Detect which cell encompasses the target text, then output its (x, y) center coordinate. 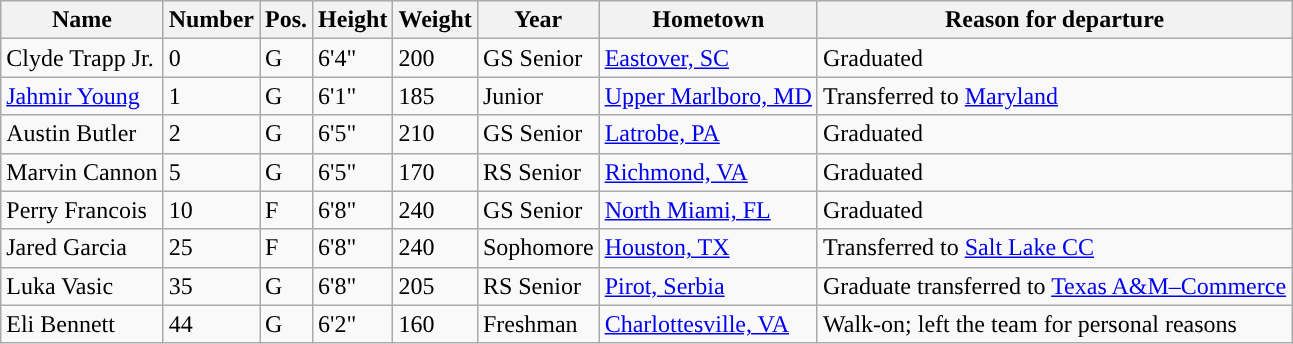
44 (211, 324)
0 (211, 58)
2 (211, 134)
Richmond, VA (708, 172)
25 (211, 248)
Pos. (286, 20)
Height (353, 20)
5 (211, 172)
Eli Bennett (82, 324)
Sophomore (538, 248)
Transferred to Salt Lake CC (1054, 248)
Name (82, 20)
35 (211, 286)
Hometown (708, 20)
6'1" (353, 96)
200 (435, 58)
Houston, TX (708, 248)
Jahmir Young (82, 96)
160 (435, 324)
Marvin Cannon (82, 172)
Latrobe, PA (708, 134)
Junior (538, 96)
Pirot, Serbia (708, 286)
6'4" (353, 58)
Walk-on; left the team for personal reasons (1054, 324)
6'2" (353, 324)
Transferred to Maryland (1054, 96)
Eastover, SC (708, 58)
Jared Garcia (82, 248)
Charlottesville, VA (708, 324)
Upper Marlboro, MD (708, 96)
Number (211, 20)
Austin Butler (82, 134)
Reason for departure (1054, 20)
10 (211, 210)
1 (211, 96)
210 (435, 134)
North Miami, FL (708, 210)
Weight (435, 20)
Year (538, 20)
Graduate transferred to Texas A&M–Commerce (1054, 286)
185 (435, 96)
Perry Francois (82, 210)
205 (435, 286)
Clyde Trapp Jr. (82, 58)
170 (435, 172)
Luka Vasic (82, 286)
Freshman (538, 324)
